Return (X, Y) of the center of cell containing provided text 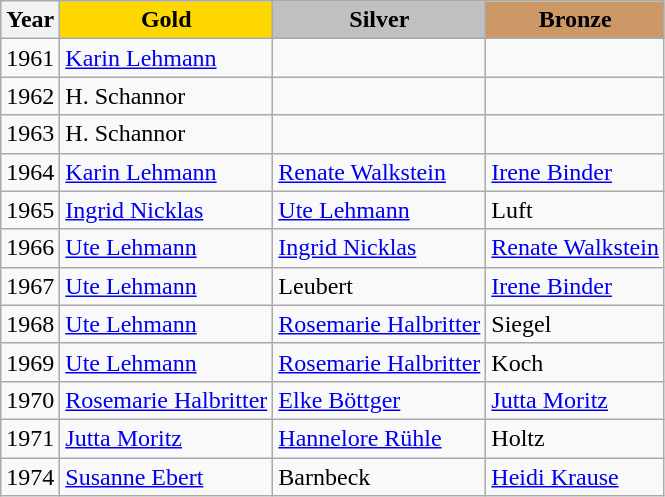
1970 (30, 400)
Leubert (380, 286)
Elke Böttger (380, 400)
1966 (30, 248)
1969 (30, 362)
Siegel (576, 324)
Silver (380, 20)
Luft (576, 210)
Susanne Ebert (166, 477)
1965 (30, 210)
1967 (30, 286)
1968 (30, 324)
Koch (576, 362)
1961 (30, 58)
Barnbeck (380, 477)
Heidi Krause (576, 477)
1964 (30, 172)
Bronze (576, 20)
Year (30, 20)
1971 (30, 438)
Gold (166, 20)
Hannelore Rühle (380, 438)
1962 (30, 96)
1974 (30, 477)
1963 (30, 134)
Holtz (576, 438)
